Return the (X, Y) coordinate for the center point of the cell that contains the specified text.  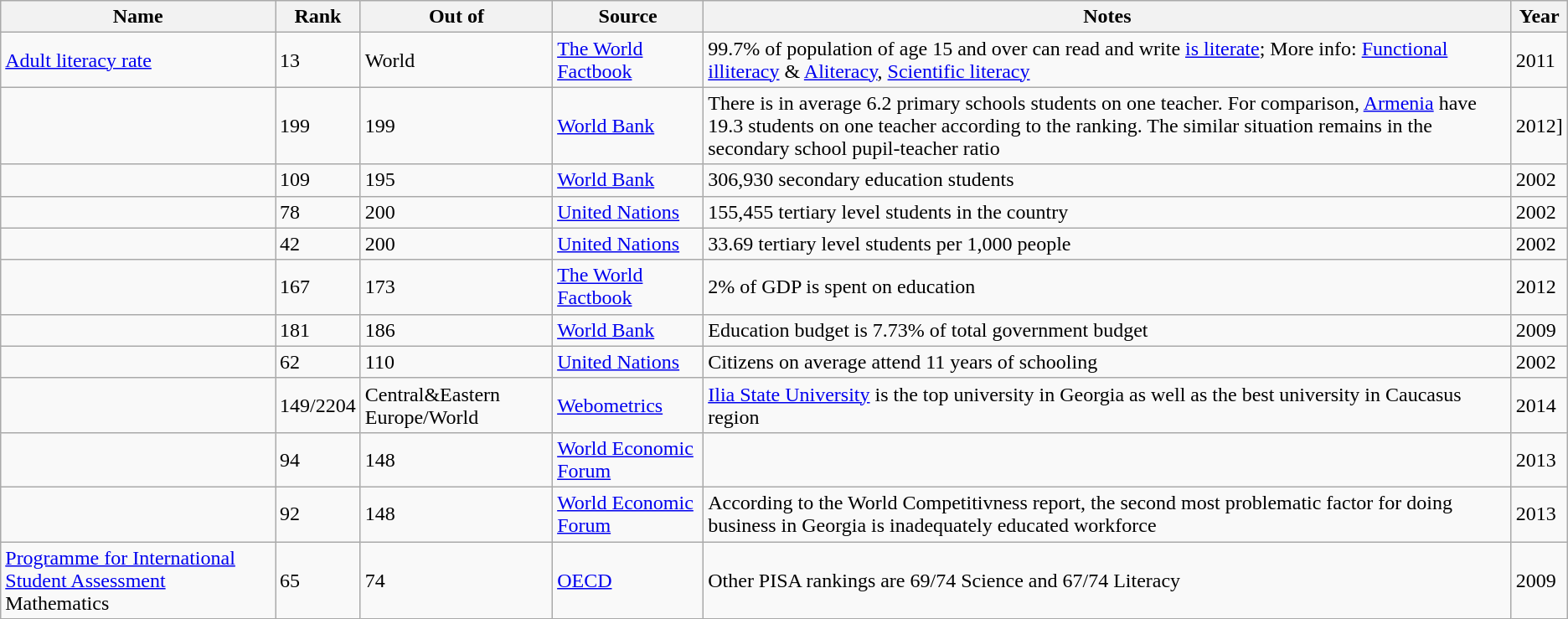
Rank (318, 17)
92 (318, 514)
2% of GDP is spent on education (1107, 286)
Out of (456, 17)
Central&Eastern Europe/World (456, 405)
42 (318, 244)
173 (456, 286)
2014 (1540, 405)
65 (318, 580)
OECD (628, 580)
Name (138, 17)
World (456, 60)
186 (456, 330)
33.69 tertiary level students per 1,000 people (1107, 244)
Year (1540, 17)
110 (456, 362)
Webometrics (628, 405)
13 (318, 60)
62 (318, 362)
78 (318, 212)
149/2204 (318, 405)
74 (456, 580)
Education budget is 7.73% of total government budget (1107, 330)
306,930 secondary education students (1107, 180)
Notes (1107, 17)
109 (318, 180)
Source (628, 17)
94 (318, 459)
Citizens on average attend 11 years of schooling (1107, 362)
Programme for International Student Assessment Mathematics (138, 580)
195 (456, 180)
2012] (1540, 126)
155,455 tertiary level students in the country (1107, 212)
Adult literacy rate (138, 60)
99.7% of population of age 15 and over can read and write is literate; More info: Functional illiteracy & Aliteracy, Scientific literacy (1107, 60)
Ilia State University is the top university in Georgia as well as the best university in Caucasus region (1107, 405)
181 (318, 330)
According to the World Competitivness report, the second most problematic factor for doing business in Georgia is inadequately educated workforce (1107, 514)
Other PISA rankings are 69/74 Science and 67/74 Literacy (1107, 580)
2012 (1540, 286)
167 (318, 286)
2011 (1540, 60)
